Determine the (X, Y) coordinate at the center of the cell enclosing the given text.  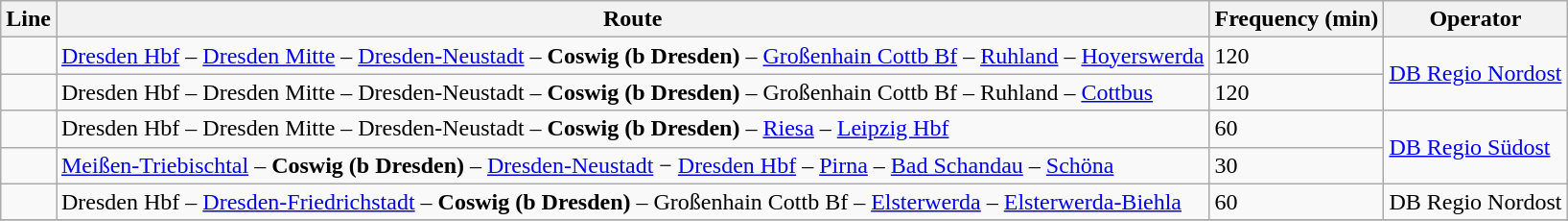
Dresden Hbf – Dresden Mitte – Dresden-Neustadt – Coswig (b Dresden) – Großenhain Cottb Bf – Ruhland – Hoyerswerda (632, 56)
Route (632, 19)
Dresden Hbf – Dresden Mitte – Dresden-Neustadt – Coswig (b Dresden) – Riesa – Leipzig Hbf (632, 129)
DB Regio Südost (1475, 147)
Meißen-Triebischtal – Coswig (b Dresden) – Dresden-Neustadt − Dresden Hbf – Pirna – Bad Schandau – Schöna (632, 165)
Line (29, 19)
Dresden Hbf – Dresden Mitte – Dresden-Neustadt – Coswig (b Dresden) – Großenhain Cottb Bf – Ruhland – Cottbus (632, 92)
Frequency (min) (1297, 19)
Dresden Hbf – Dresden-Friedrichstadt – Coswig (b Dresden) – Großenhain Cottb Bf – Elsterwerda – Elsterwerda-Biehla (632, 202)
Operator (1475, 19)
30 (1297, 165)
